Detect which cell encompasses the target text, then output its [X, Y] center coordinate. 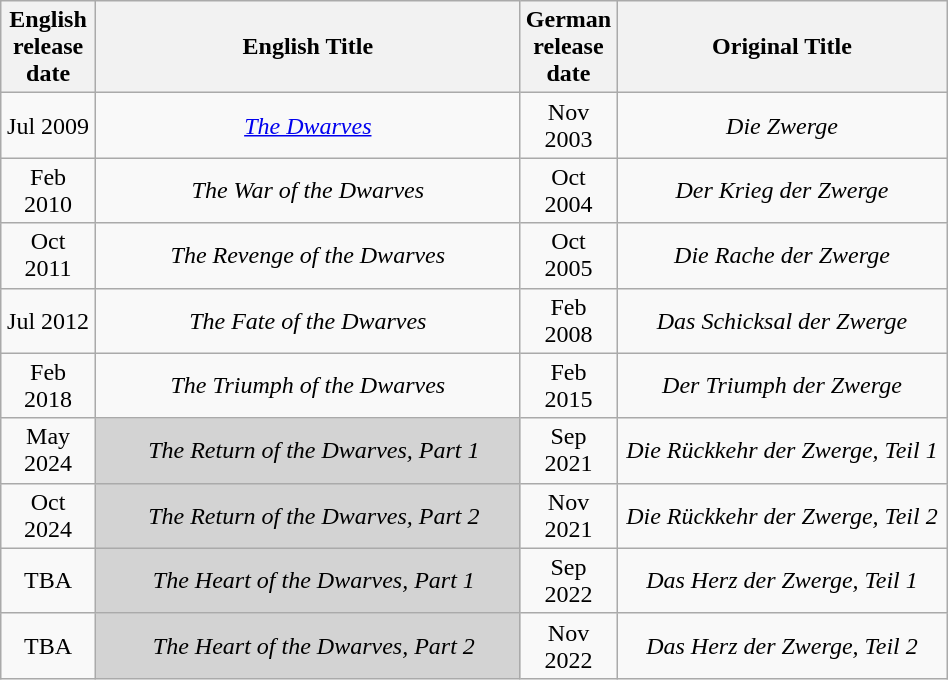
Die Rückkehr der Zwerge, Teil 1 [782, 450]
Oct 2024 [48, 516]
The Triumph of the Dwarves [308, 386]
Nov 2003 [568, 126]
Feb 2015 [568, 386]
English Title [308, 47]
Das Herz der Zwerge, Teil 2 [782, 646]
Oct 2011 [48, 256]
The Revenge of the Dwarves [308, 256]
The War of the Dwarves [308, 190]
Oct 2005 [568, 256]
The Dwarves [308, 126]
Jul 2009 [48, 126]
The Fate of the Dwarves [308, 320]
German release date [568, 47]
Feb 2008 [568, 320]
Der Triumph der Zwerge [782, 386]
Sep 2022 [568, 580]
Sep 2021 [568, 450]
Der Krieg der Zwerge [782, 190]
Die Rache der Zwerge [782, 256]
English release date [48, 47]
Feb 2018 [48, 386]
May 2024 [48, 450]
The Heart of the Dwarves, Part 2 [308, 646]
Das Herz der Zwerge, Teil 1 [782, 580]
Nov 2022 [568, 646]
Jul 2012 [48, 320]
Feb 2010 [48, 190]
Nov 2021 [568, 516]
Original Title [782, 47]
Das Schicksal der Zwerge [782, 320]
Die Rückkehr der Zwerge, Teil 2 [782, 516]
Die Zwerge [782, 126]
Oct 2004 [568, 190]
The Heart of the Dwarves, Part 1 [308, 580]
The Return of the Dwarves, Part 1 [308, 450]
The Return of the Dwarves, Part 2 [308, 516]
